Find where the given text appears and provide that cell's center as [X, Y] coordinate. 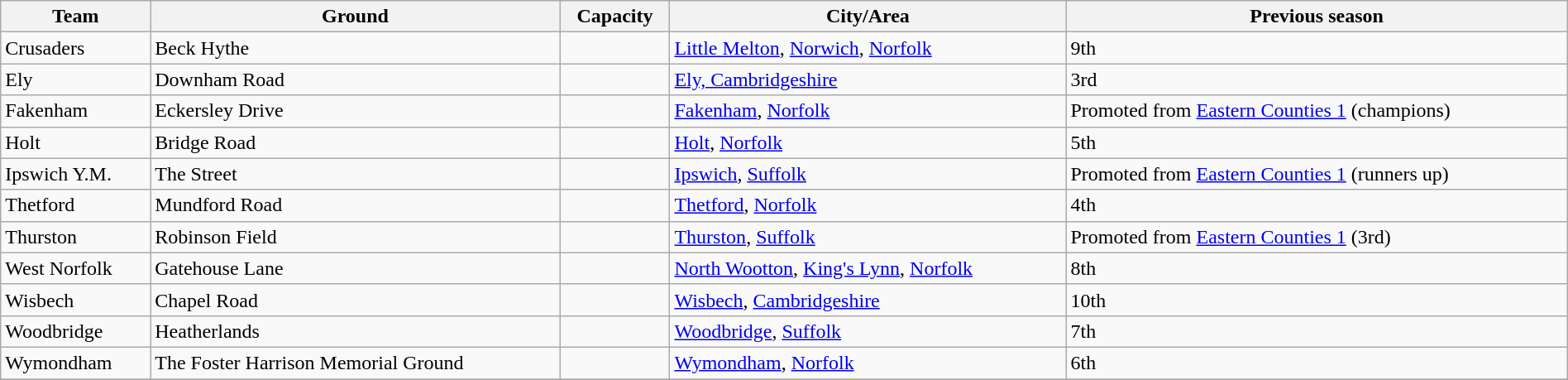
10th [1317, 300]
Wisbech, Cambridgeshire [868, 300]
North Wootton, King's Lynn, Norfolk [868, 268]
Capacity [615, 17]
Woodbridge, Suffolk [868, 331]
Ely, Cambridgeshire [868, 79]
8th [1317, 268]
3rd [1317, 79]
Mundford Road [356, 205]
Ipswich Y.M. [76, 174]
West Norfolk [76, 268]
The Foster Harrison Memorial Ground [356, 363]
Ely [76, 79]
Chapel Road [356, 300]
Robinson Field [356, 237]
Beck Hythe [356, 48]
Promoted from Eastern Counties 1 (runners up) [1317, 174]
5th [1317, 142]
Promoted from Eastern Counties 1 (champions) [1317, 111]
Team [76, 17]
Ground [356, 17]
4th [1317, 205]
Promoted from Eastern Counties 1 (3rd) [1317, 237]
9th [1317, 48]
Holt, Norfolk [868, 142]
City/Area [868, 17]
Ipswich, Suffolk [868, 174]
Wisbech [76, 300]
Bridge Road [356, 142]
7th [1317, 331]
Little Melton, Norwich, Norfolk [868, 48]
Fakenham, Norfolk [868, 111]
Woodbridge [76, 331]
Holt [76, 142]
Gatehouse Lane [356, 268]
Downham Road [356, 79]
Thurston [76, 237]
Wymondham, Norfolk [868, 363]
Fakenham [76, 111]
6th [1317, 363]
Thetford [76, 205]
Thurston, Suffolk [868, 237]
Eckersley Drive [356, 111]
Thetford, Norfolk [868, 205]
Wymondham [76, 363]
Heatherlands [356, 331]
Crusaders [76, 48]
The Street [356, 174]
Previous season [1317, 17]
